Return the (x, y) coordinate for the center point of the cell that contains the specified text.  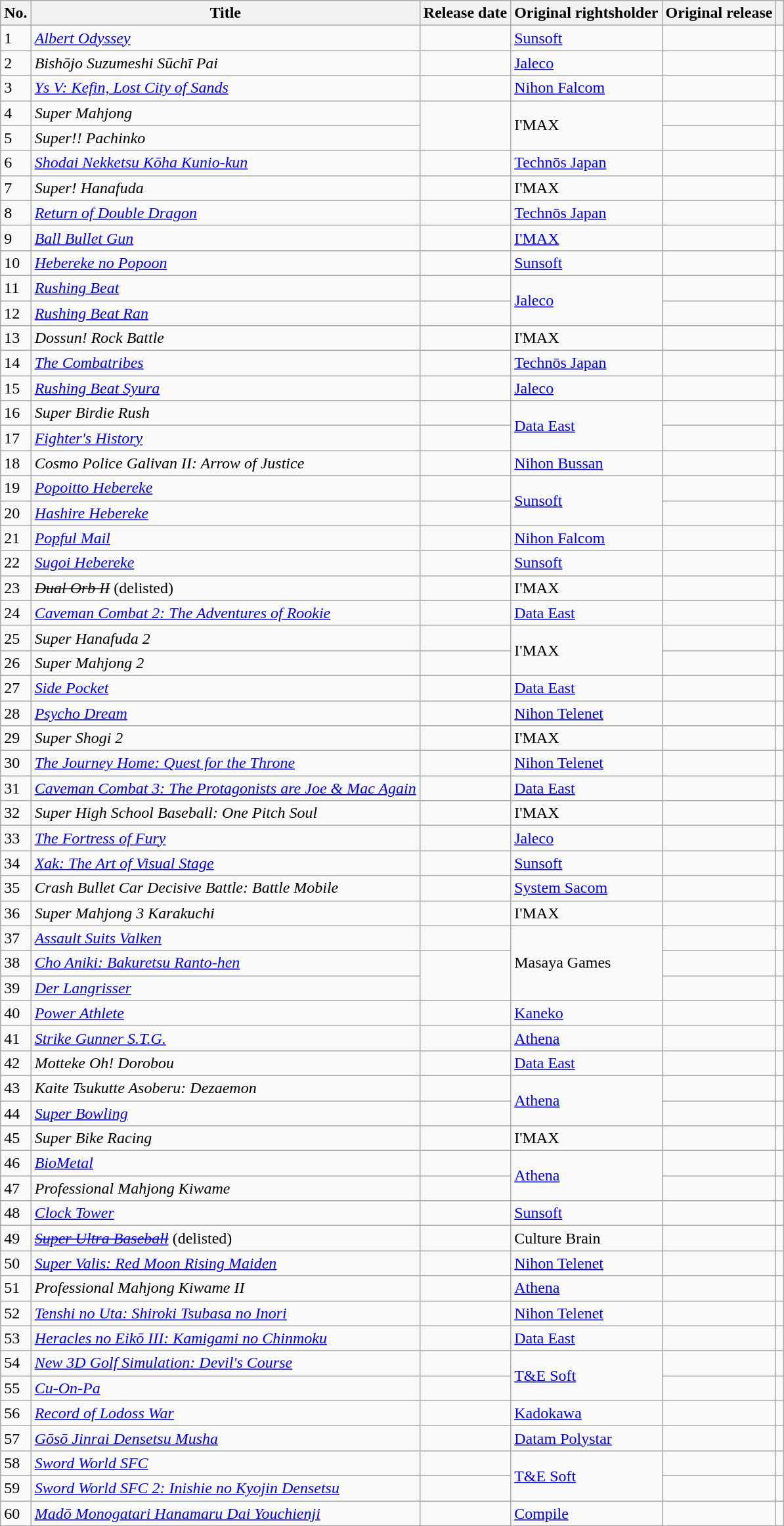
Madō Monogatari Hanamaru Dai Youchienji (225, 1513)
57 (16, 1438)
25 (16, 638)
32 (16, 813)
41 (16, 1038)
35 (16, 888)
Super Ultra Baseball (delisted) (225, 1238)
Caveman Combat 2: The Adventures of Rookie (225, 613)
30 (16, 763)
Compile (586, 1513)
Masaya Games (586, 963)
6 (16, 163)
Professional Mahjong Kiwame (225, 1188)
Dossun! Rock Battle (225, 338)
Cosmo Police Galivan II: Arrow of Justice (225, 463)
15 (16, 388)
38 (16, 963)
Kaite Tsukutte Asoberu: Dezaemon (225, 1088)
Super Hanafuda 2 (225, 638)
16 (16, 413)
Popful Mail (225, 538)
BioMetal (225, 1163)
Original rightsholder (586, 13)
1 (16, 38)
36 (16, 913)
Super Shogi 2 (225, 738)
Professional Mahjong Kiwame II (225, 1288)
18 (16, 463)
Bishōjo Suzumeshi Sūchī Pai (225, 63)
Record of Lodoss War (225, 1413)
19 (16, 488)
54 (16, 1363)
Ys V: Kefin, Lost City of Sands (225, 88)
31 (16, 788)
23 (16, 588)
Psycho Dream (225, 713)
27 (16, 688)
Popoitto Hebereke (225, 488)
46 (16, 1163)
Rushing Beat Syura (225, 388)
Der Langrisser (225, 988)
4 (16, 113)
40 (16, 1013)
Culture Brain (586, 1238)
13 (16, 338)
Title (225, 13)
Sword World SFC 2: Inishie no Kyojin Densetsu (225, 1488)
8 (16, 213)
New 3D Golf Simulation: Devil's Course (225, 1363)
56 (16, 1413)
50 (16, 1263)
Rushing Beat Ran (225, 313)
Super Mahjong 3 Karakuchi (225, 913)
Crash Bullet Car Decisive Battle: Battle Mobile (225, 888)
34 (16, 863)
Datam Polystar (586, 1438)
Hebereke no Popoon (225, 263)
29 (16, 738)
Hashire Hebereke (225, 513)
Super High School Baseball: One Pitch Soul (225, 813)
45 (16, 1138)
39 (16, 988)
42 (16, 1063)
The Journey Home: Quest for the Throne (225, 763)
Gōsō Jinrai Densetsu Musha (225, 1438)
37 (16, 938)
Shodai Nekketsu Kōha Kunio-kun (225, 163)
11 (16, 288)
Nihon Bussan (586, 463)
28 (16, 713)
Super Birdie Rush (225, 413)
Tenshi no Uta: Shiroki Tsubasa no Inori (225, 1313)
49 (16, 1238)
Return of Double Dragon (225, 213)
The Fortress of Fury (225, 838)
Power Athlete (225, 1013)
Rushing Beat (225, 288)
Xak: The Art of Visual Stage (225, 863)
22 (16, 563)
Side Pocket (225, 688)
Super Valis: Red Moon Rising Maiden (225, 1263)
59 (16, 1488)
51 (16, 1288)
Motteke Oh! Dorobou (225, 1063)
60 (16, 1513)
2 (16, 63)
The Combatribes (225, 363)
58 (16, 1463)
21 (16, 538)
Original release (719, 13)
Dual Orb II (delisted) (225, 588)
52 (16, 1313)
Assault Suits Valken (225, 938)
55 (16, 1388)
Super Mahjong 2 (225, 663)
17 (16, 438)
Cho Aniki: Bakuretsu Ranto-hen (225, 963)
24 (16, 613)
Super!! Pachinko (225, 138)
Strike Gunner S.T.G. (225, 1038)
3 (16, 88)
10 (16, 263)
Release date (465, 13)
Sugoi Hebereke (225, 563)
Clock Tower (225, 1213)
44 (16, 1113)
Super Bowling (225, 1113)
System Sacom (586, 888)
Heracles no Eikō III: Kamigami no Chinmoku (225, 1338)
Ball Bullet Gun (225, 238)
33 (16, 838)
7 (16, 188)
12 (16, 313)
Cu-On-Pa (225, 1388)
Kaneko (586, 1013)
Kadokawa (586, 1413)
5 (16, 138)
Super Mahjong (225, 113)
9 (16, 238)
Caveman Combat 3: The Protagonists are Joe & Mac Again (225, 788)
48 (16, 1213)
Albert Odyssey (225, 38)
Super Bike Racing (225, 1138)
43 (16, 1088)
26 (16, 663)
Fighter's History (225, 438)
Super! Hanafuda (225, 188)
53 (16, 1338)
20 (16, 513)
47 (16, 1188)
Sword World SFC (225, 1463)
No. (16, 13)
14 (16, 363)
